Identify which cell holds the provided text, then report its [X, Y] central coordinate. 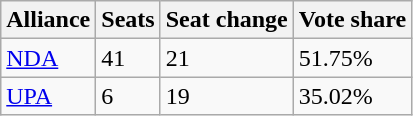
Seats [128, 20]
51.75% [352, 58]
NDA [48, 58]
41 [128, 58]
UPA [48, 96]
Seat change [226, 20]
Alliance [48, 20]
Vote share [352, 20]
19 [226, 96]
6 [128, 96]
21 [226, 58]
35.02% [352, 96]
